Provide the [x, y] coordinate of the cell's center where the given text is located.  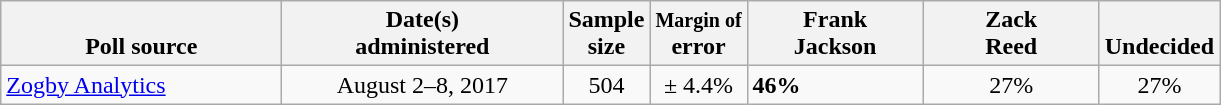
Zogby Analytics [142, 85]
August 2–8, 2017 [422, 85]
± 4.4% [698, 85]
Date(s)administered [422, 34]
Samplesize [606, 34]
504 [606, 85]
Undecided [1159, 34]
Poll source [142, 34]
FrankJackson [835, 34]
ZackReed [1011, 34]
Margin oferror [698, 34]
46% [835, 85]
